Find where the given text appears and provide that cell's center as (x, y) coordinate. 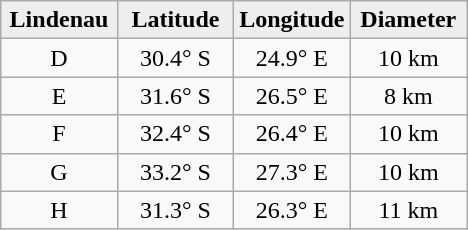
E (59, 96)
8 km (408, 96)
33.2° S (175, 172)
11 km (408, 210)
F (59, 134)
26.3° E (292, 210)
31.3° S (175, 210)
Latitude (175, 20)
26.5° E (292, 96)
D (59, 58)
32.4° S (175, 134)
G (59, 172)
24.9° E (292, 58)
Lindenau (59, 20)
30.4° S (175, 58)
26.4° E (292, 134)
Longitude (292, 20)
H (59, 210)
Diameter (408, 20)
27.3° E (292, 172)
31.6° S (175, 96)
